Return the [X, Y] coordinate for the center point of the cell that contains the specified text.  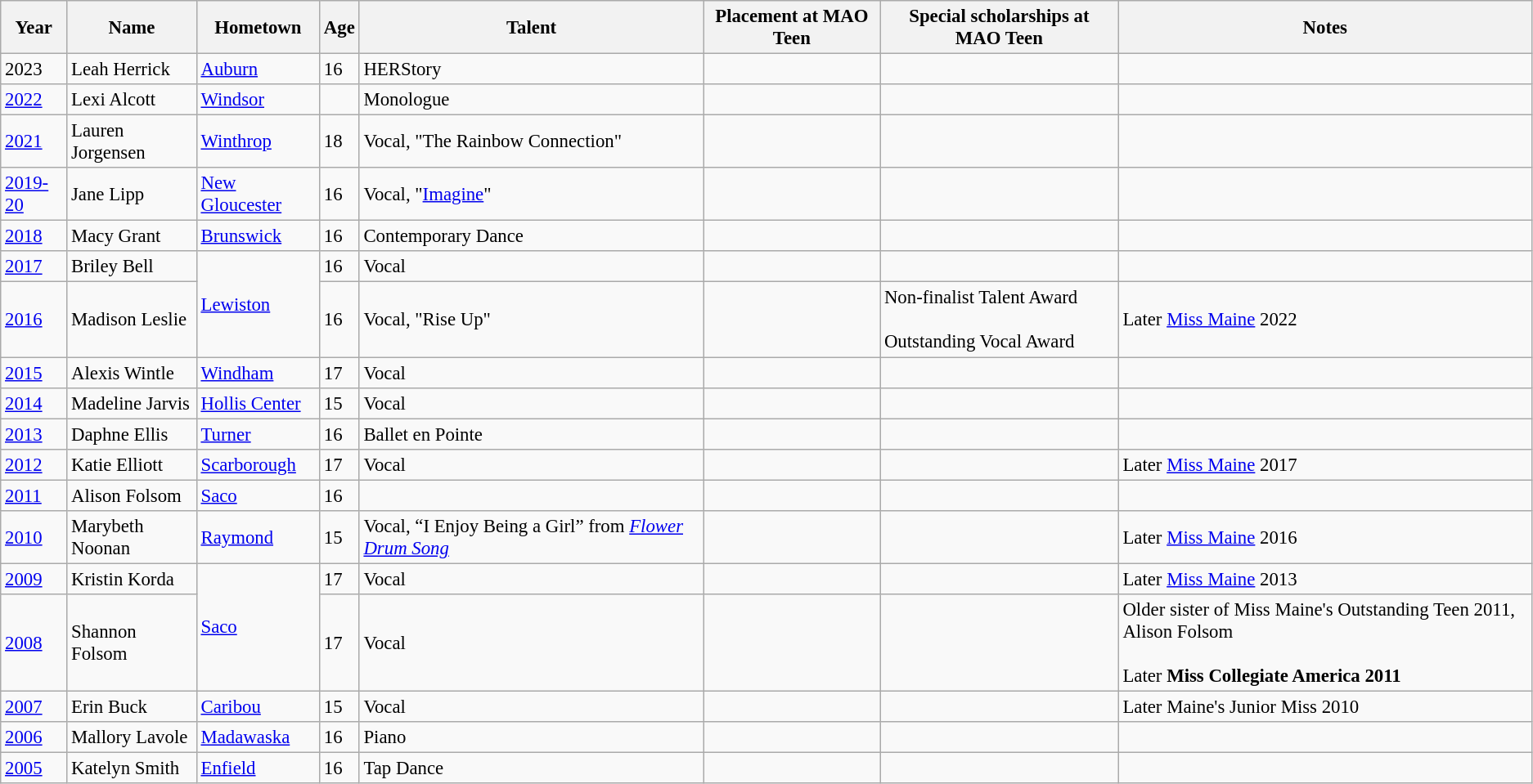
Scarborough [258, 464]
Lexi Alcott [132, 100]
Piano [532, 737]
2006 [34, 737]
Older sister of Miss Maine's Outstanding Teen 2011, Alison FolsomLater Miss Collegiate America 2011 [1325, 643]
2023 [34, 69]
2011 [34, 495]
Hometown [258, 28]
2022 [34, 100]
Special scholarships at MAO Teen [1000, 28]
2016 [34, 320]
Vocal, "Imagine" [532, 195]
2021 [34, 142]
18 [340, 142]
Macy Grant [132, 236]
Katie Elliott [132, 464]
Caribou [258, 706]
Katelyn Smith [132, 768]
Daphne Ellis [132, 434]
2012 [34, 464]
2010 [34, 538]
Later Miss Maine 2013 [1325, 579]
Tap Dance [532, 768]
Turner [258, 434]
Erin Buck [132, 706]
Vocal, "Rise Up" [532, 320]
Briley Bell [132, 267]
2018 [34, 236]
2009 [34, 579]
2014 [34, 403]
Later Maine's Junior Miss 2010 [1325, 706]
Kristin Korda [132, 579]
Year [34, 28]
Age [340, 28]
Windsor [258, 100]
Ballet en Pointe [532, 434]
Auburn [258, 69]
2007 [34, 706]
2017 [34, 267]
Alison Folsom [132, 495]
Lauren Jorgensen [132, 142]
Windham [258, 373]
Madison Leslie [132, 320]
Vocal, "The Rainbow Connection" [532, 142]
Lewiston [258, 304]
Notes [1325, 28]
Winthrop [258, 142]
2008 [34, 643]
Vocal, “I Enjoy Being a Girl” from Flower Drum Song [532, 538]
Madawaska [258, 737]
Brunswick [258, 236]
2013 [34, 434]
Later Miss Maine 2016 [1325, 538]
2005 [34, 768]
Later Miss Maine 2017 [1325, 464]
Talent [532, 28]
2019-20 [34, 195]
Shannon Folsom [132, 643]
Enfield [258, 768]
Leah Herrick [132, 69]
Madeline Jarvis [132, 403]
Monologue [532, 100]
Name [132, 28]
Contemporary Dance [532, 236]
Non-finalist Talent AwardOutstanding Vocal Award [1000, 320]
Mallory Lavole [132, 737]
2015 [34, 373]
Jane Lipp [132, 195]
Alexis Wintle [132, 373]
Marybeth Noonan [132, 538]
New Gloucester [258, 195]
HERStory [532, 69]
Raymond [258, 538]
Hollis Center [258, 403]
Later Miss Maine 2022 [1325, 320]
Placement at MAO Teen [792, 28]
